Detect which cell encompasses the target text, then output its (X, Y) center coordinate. 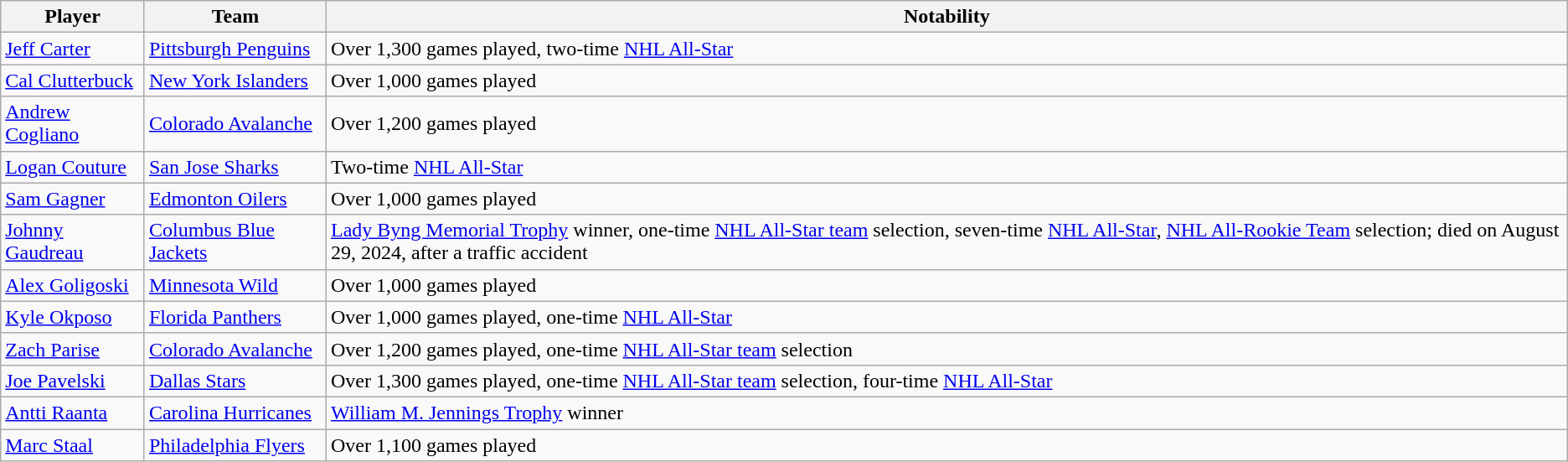
Kyle Okposo (73, 317)
Logan Couture (73, 167)
Pittsburgh Penguins (235, 49)
Over 1,000 games played, one-time NHL All-Star (946, 317)
Andrew Cogliano (73, 124)
Over 1,100 games played (946, 445)
Florida Panthers (235, 317)
Columbus Blue Jackets (235, 241)
Two-time NHL All-Star (946, 167)
Johnny Gaudreau (73, 241)
Philadelphia Flyers (235, 445)
Edmonton Oilers (235, 199)
Sam Gagner (73, 199)
Over 1,300 games played, two-time NHL All-Star (946, 49)
Marc Staal (73, 445)
Cal Clutterbuck (73, 80)
Dallas Stars (235, 381)
Player (73, 17)
San Jose Sharks (235, 167)
Notability (946, 17)
Minnesota Wild (235, 285)
Carolina Hurricanes (235, 413)
Team (235, 17)
Joe Pavelski (73, 381)
Jeff Carter (73, 49)
Over 1,300 games played, one-time NHL All-Star team selection, four-time NHL All-Star (946, 381)
William M. Jennings Trophy winner (946, 413)
Antti Raanta (73, 413)
Over 1,200 games played (946, 124)
New York Islanders (235, 80)
Over 1,200 games played, one-time NHL All-Star team selection (946, 349)
Zach Parise (73, 349)
Alex Goligoski (73, 285)
